Detect which cell encompasses the target text, then output its [X, Y] center coordinate. 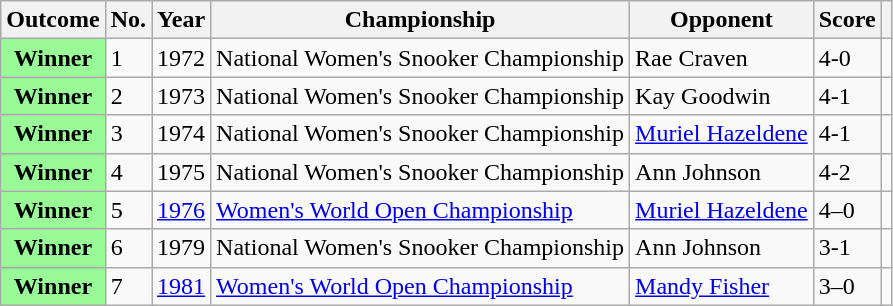
Year [182, 20]
1981 [182, 286]
Kay Goodwin [722, 96]
1973 [182, 96]
1 [128, 58]
1974 [182, 134]
Opponent [722, 20]
5 [128, 210]
1976 [182, 210]
4-0 [847, 58]
3 [128, 134]
3–0 [847, 286]
3-1 [847, 248]
1975 [182, 172]
Rae Craven [722, 58]
2 [128, 96]
Score [847, 20]
4–0 [847, 210]
4 [128, 172]
1979 [182, 248]
1972 [182, 58]
7 [128, 286]
Championship [420, 20]
Mandy Fisher [722, 286]
6 [128, 248]
Outcome [53, 20]
No. [128, 20]
4-2 [847, 172]
